Capture the cell that displays the provided text and extract its [x, y] central coordinate. 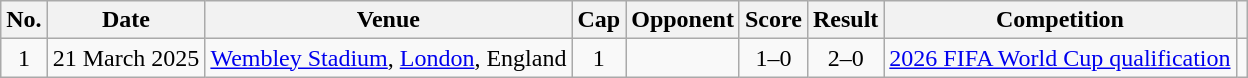
Competition [1060, 20]
1–0 [773, 58]
Date [126, 20]
Wembley Stadium, London, England [388, 58]
Cap [599, 20]
Opponent [683, 20]
No. [24, 20]
Result [845, 20]
Venue [388, 20]
2026 FIFA World Cup qualification [1060, 58]
Score [773, 20]
2–0 [845, 58]
21 March 2025 [126, 58]
